Capture the cell that displays the provided text and extract its (X, Y) central coordinate. 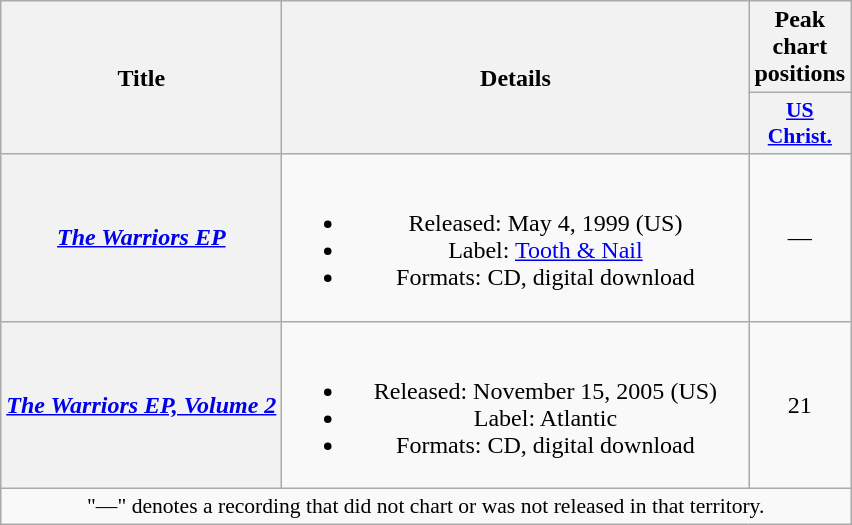
— (800, 238)
"—" denotes a recording that did not chart or was not released in that territory. (426, 506)
Peak chart positions (800, 47)
USChrist. (800, 124)
The Warriors EP, Volume 2 (142, 404)
Released: May 4, 1999 (US)Label: Tooth & NailFormats: CD, digital download (516, 238)
Details (516, 78)
The Warriors EP (142, 238)
21 (800, 404)
Title (142, 78)
Released: November 15, 2005 (US)Label: AtlanticFormats: CD, digital download (516, 404)
